From the cell containing the given text, extract its center point as [x, y] coordinate. 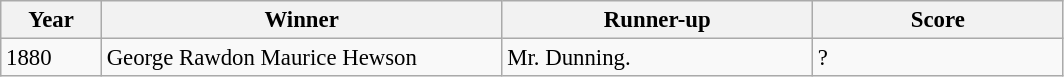
1880 [52, 58]
Score [938, 20]
? [938, 58]
Mr. Dunning. [658, 58]
Year [52, 20]
Winner [302, 20]
George Rawdon Maurice Hewson [302, 58]
Runner-up [658, 20]
